Provide the (X, Y) coordinate of the cell's center where the given text is located.  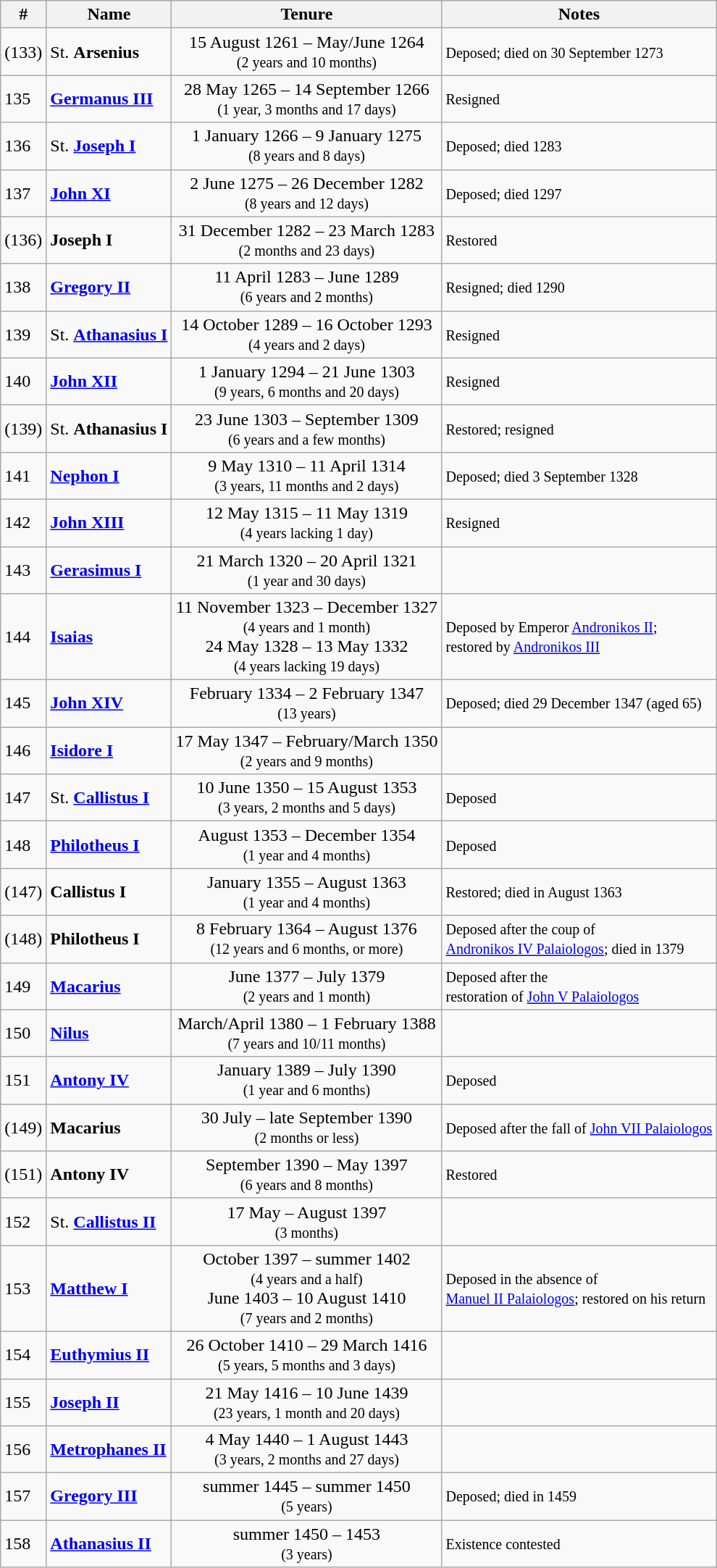
136 (23, 146)
157 (23, 1496)
August 1353 – December 1354(1 year and 4 months) (307, 844)
9 May 1310 – 11 April 1314(3 years, 11 months and 2 days) (307, 475)
21 May 1416 – 10 June 1439(23 years, 1 month and 20 days) (307, 1402)
Restored; died in August 1363 (579, 892)
Nephon I (109, 475)
September 1390 – May 1397(6 years and 8 months) (307, 1175)
153 (23, 1288)
summer 1445 – summer 1450(5 years) (307, 1496)
Metrophanes II (109, 1450)
140 (23, 381)
152 (23, 1221)
30 July – late September 1390(2 months or less) (307, 1127)
Name (109, 14)
145 (23, 704)
Deposed; died 3 September 1328 (579, 475)
Joseph II (109, 1402)
Nilus (109, 1033)
Deposed; died on 30 September 1273 (579, 52)
23 June 1303 – September 1309(6 years and a few months) (307, 429)
# (23, 14)
June 1377 – July 1379(2 years and 1 month) (307, 986)
St. Callistus II (109, 1221)
139 (23, 335)
Isaias (109, 637)
142 (23, 523)
St. Arsenius (109, 52)
October 1397 – summer 1402(4 years and a half)June 1403 – 10 August 1410(7 years and 2 months) (307, 1288)
(148) (23, 939)
Deposed; died 1297 (579, 193)
11 November 1323 – December 1327(4 years and 1 month)24 May 1328 – 13 May 1332(4 years lacking 19 days) (307, 637)
141 (23, 475)
138 (23, 287)
Joseph I (109, 240)
Notes (579, 14)
Deposed; died 29 December 1347 (aged 65) (579, 704)
26 October 1410 – 29 March 1416(5 years, 5 months and 3 days) (307, 1354)
John XII (109, 381)
(151) (23, 1175)
St. Joseph I (109, 146)
Matthew I (109, 1288)
Euthymius II (109, 1354)
Gerasimus I (109, 569)
Gregory III (109, 1496)
143 (23, 569)
158 (23, 1544)
Deposed in the absence ofManuel II Palaiologos; restored on his return (579, 1288)
147 (23, 798)
John XIII (109, 523)
15 August 1261 – May/June 1264(2 years and 10 months) (307, 52)
148 (23, 844)
11 April 1283 – June 1289(6 years and 2 months) (307, 287)
10 June 1350 – 15 August 1353(3 years, 2 months and 5 days) (307, 798)
154 (23, 1354)
Resigned; died 1290 (579, 287)
14 October 1289 – 16 October 1293(4 years and 2 days) (307, 335)
Deposed after the coup ofAndronikos IV Palaiologos; died in 1379 (579, 939)
Restored; resigned (579, 429)
(133) (23, 52)
8 February 1364 – August 1376(12 years and 6 months, or more) (307, 939)
(136) (23, 240)
151 (23, 1081)
31 December 1282 – 23 March 1283(2 months and 23 days) (307, 240)
summer 1450 – 1453(3 years) (307, 1544)
January 1389 – July 1390(1 year and 6 months) (307, 1081)
150 (23, 1033)
1 January 1294 – 21 June 1303(9 years, 6 months and 20 days) (307, 381)
St. Callistus I (109, 798)
Germanus III (109, 98)
Deposed by Emperor Andronikos II;restored by Andronikos III (579, 637)
John XIV (109, 704)
Gregory II (109, 287)
155 (23, 1402)
March/April 1380 – 1 February 1388(7 years and 10/11 months) (307, 1033)
John XI (109, 193)
17 May 1347 – February/March 1350(2 years and 9 months) (307, 750)
Deposed; died 1283 (579, 146)
Deposed after the fall of John VII Palaiologos (579, 1127)
2 June 1275 – 26 December 1282(8 years and 12 days) (307, 193)
Deposed after therestoration of John V Palaiologos (579, 986)
Isidore I (109, 750)
28 May 1265 – 14 September 1266(1 year, 3 months and 17 days) (307, 98)
135 (23, 98)
12 May 1315 – 11 May 1319(4 years lacking 1 day) (307, 523)
146 (23, 750)
17 May – August 1397(3 months) (307, 1221)
1 January 1266 – 9 January 1275(8 years and 8 days) (307, 146)
4 May 1440 – 1 August 1443(3 years, 2 months and 27 days) (307, 1450)
21 March 1320 – 20 April 1321(1 year and 30 days) (307, 569)
Tenure (307, 14)
Deposed; died in 1459 (579, 1496)
137 (23, 193)
144 (23, 637)
(149) (23, 1127)
Athanasius II (109, 1544)
January 1355 – August 1363(1 year and 4 months) (307, 892)
(147) (23, 892)
Callistus I (109, 892)
Existence contested (579, 1544)
February 1334 – 2 February 1347(13 years) (307, 704)
149 (23, 986)
(139) (23, 429)
156 (23, 1450)
